Pinpoint the cell where the given text exists, returning its (X, Y) midpoint coordinate. 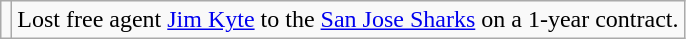
Lost free agent Jim Kyte to the San Jose Sharks on a 1-year contract. (348, 20)
